Provide the [x, y] coordinate of the cell's center where the given text is located.  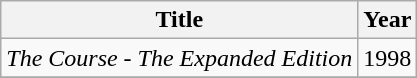
1998 [388, 58]
Year [388, 20]
Title [180, 20]
The Course - The Expanded Edition [180, 58]
